Determine the (x, y) coordinate at the center of the cell enclosing the given text.  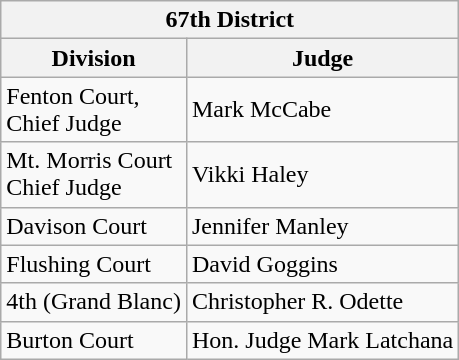
4th (Grand Blanc) (94, 302)
Mt. Morris CourtChief Judge (94, 174)
Fenton Court,Chief Judge (94, 110)
Jennifer Manley (322, 226)
Flushing Court (94, 264)
Vikki Haley (322, 174)
Division (94, 58)
Hon. Judge Mark Latchana (322, 340)
Davison Court (94, 226)
David Goggins (322, 264)
67th District (230, 20)
Burton Court (94, 340)
Christopher R. Odette (322, 302)
Mark McCabe (322, 110)
Judge (322, 58)
